From the cell containing the given text, extract its center point as (X, Y) coordinate. 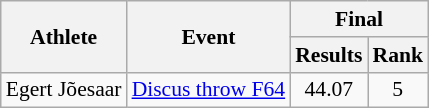
Results (328, 55)
Event (209, 36)
Discus throw F64 (209, 90)
44.07 (328, 90)
Athlete (64, 36)
5 (398, 90)
Egert Jõesaar (64, 90)
Final (359, 19)
Rank (398, 55)
